Scan for the cell matching the given text and deliver its [x, y] coordinate at center. 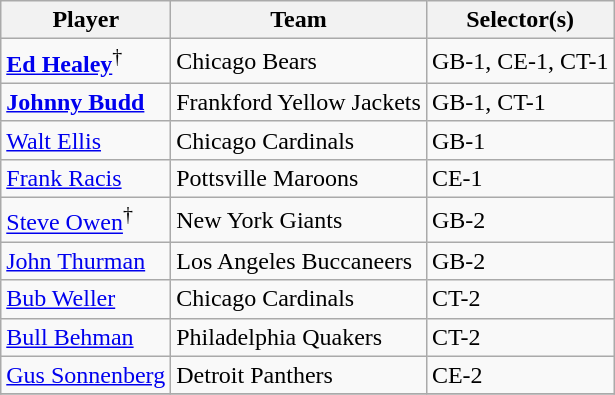
Detroit Panthers [299, 375]
Bull Behman [86, 337]
Pottsville Maroons [299, 178]
Frank Racis [86, 178]
GB-1, CE-1, CT-1 [520, 62]
Walt Ellis [86, 140]
CE-2 [520, 375]
CE-1 [520, 178]
Los Angeles Buccaneers [299, 261]
Team [299, 20]
Johnny Budd [86, 102]
Frankford Yellow Jackets [299, 102]
Steve Owen† [86, 220]
John Thurman [86, 261]
GB-1, CT-1 [520, 102]
Ed Healey† [86, 62]
Selector(s) [520, 20]
Player [86, 20]
GB-1 [520, 140]
Chicago Bears [299, 62]
Bub Weller [86, 299]
Gus Sonnenberg [86, 375]
Philadelphia Quakers [299, 337]
New York Giants [299, 220]
